Return the (x, y) coordinate for the center point of the cell that contains the specified text.  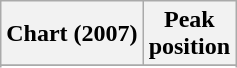
Chart (2007) (72, 34)
Peakposition (189, 34)
